Return the [X, Y] coordinate for the center point of the cell that contains the specified text.  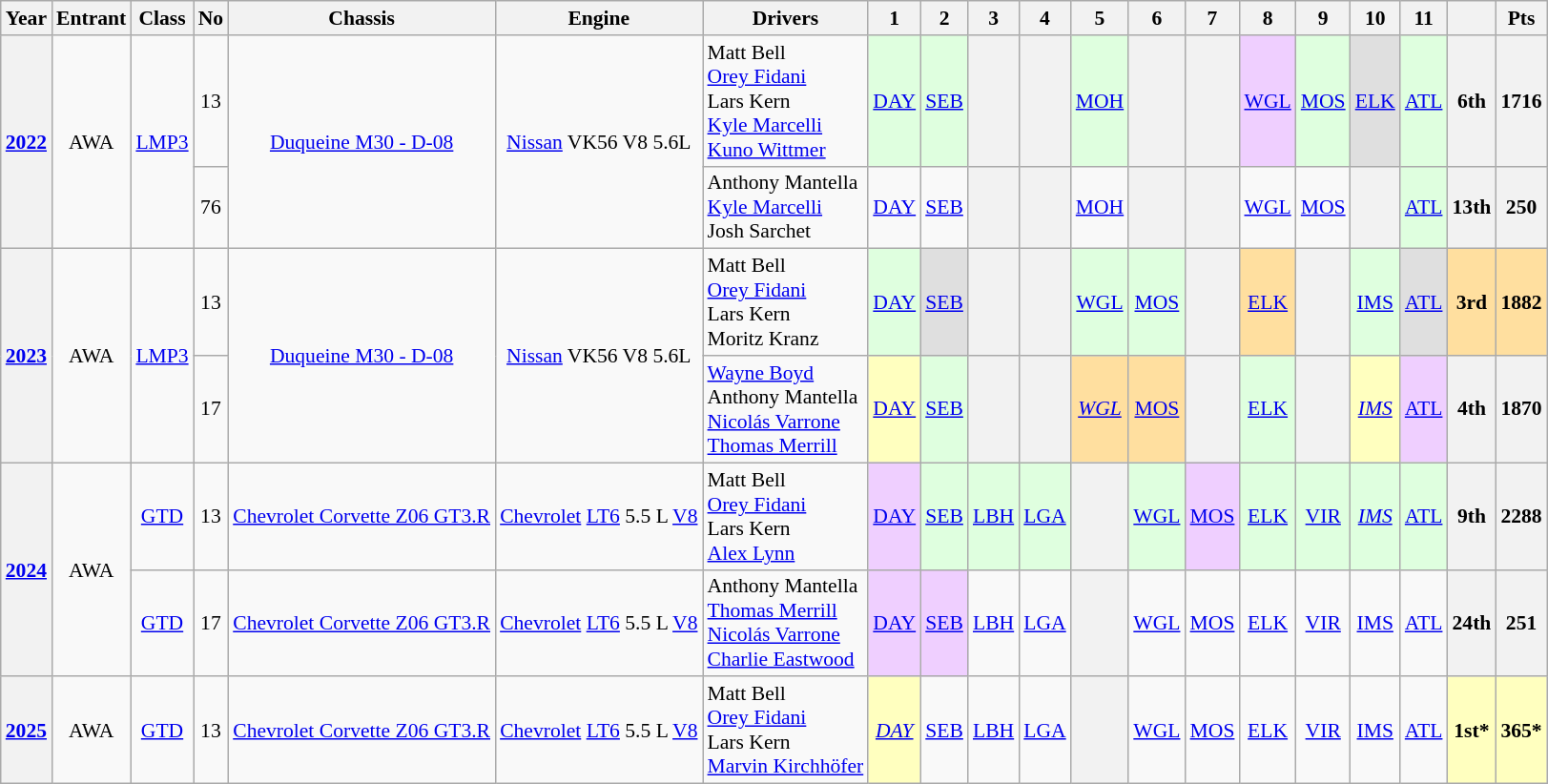
Anthony Mantella Thomas Merrill Nicolás Varrone Charlie Eastwood [786, 623]
7 [1213, 18]
1716 [1520, 101]
251 [1520, 623]
76 [212, 208]
2023 [27, 356]
365* [1520, 731]
Chassis [361, 18]
3 [994, 18]
Class [162, 18]
3rd [1471, 302]
13th [1471, 208]
10 [1375, 18]
2025 [27, 731]
11 [1424, 18]
2022 [27, 142]
6 [1156, 18]
9th [1471, 516]
6th [1471, 101]
4th [1471, 409]
1st* [1471, 731]
8 [1267, 18]
24th [1471, 623]
4 [1044, 18]
Wayne Boyd Anthony Mantella Nicolás Varrone Thomas Merrill [786, 409]
2288 [1520, 516]
2024 [27, 569]
Matt Bell Orey Fidani Lars Kern Kyle Marcelli Kuno Wittmer [786, 101]
No [212, 18]
Matt Bell Orey Fidani Lars Kern Alex Lynn [786, 516]
1870 [1520, 409]
Matt Bell Orey Fidani Lars Kern Moritz Kranz [786, 302]
5 [1101, 18]
Entrant [92, 18]
250 [1520, 208]
9 [1324, 18]
Matt Bell Orey Fidani Lars Kern Marvin Kirchhöfer [786, 731]
Pts [1520, 18]
Drivers [786, 18]
1882 [1520, 302]
Engine [599, 18]
2 [944, 18]
Anthony Mantella Kyle Marcelli Josh Sarchet [786, 208]
Year [27, 18]
1 [895, 18]
